Search for the cell housing the specified text and yield its [X, Y] center coordinate. 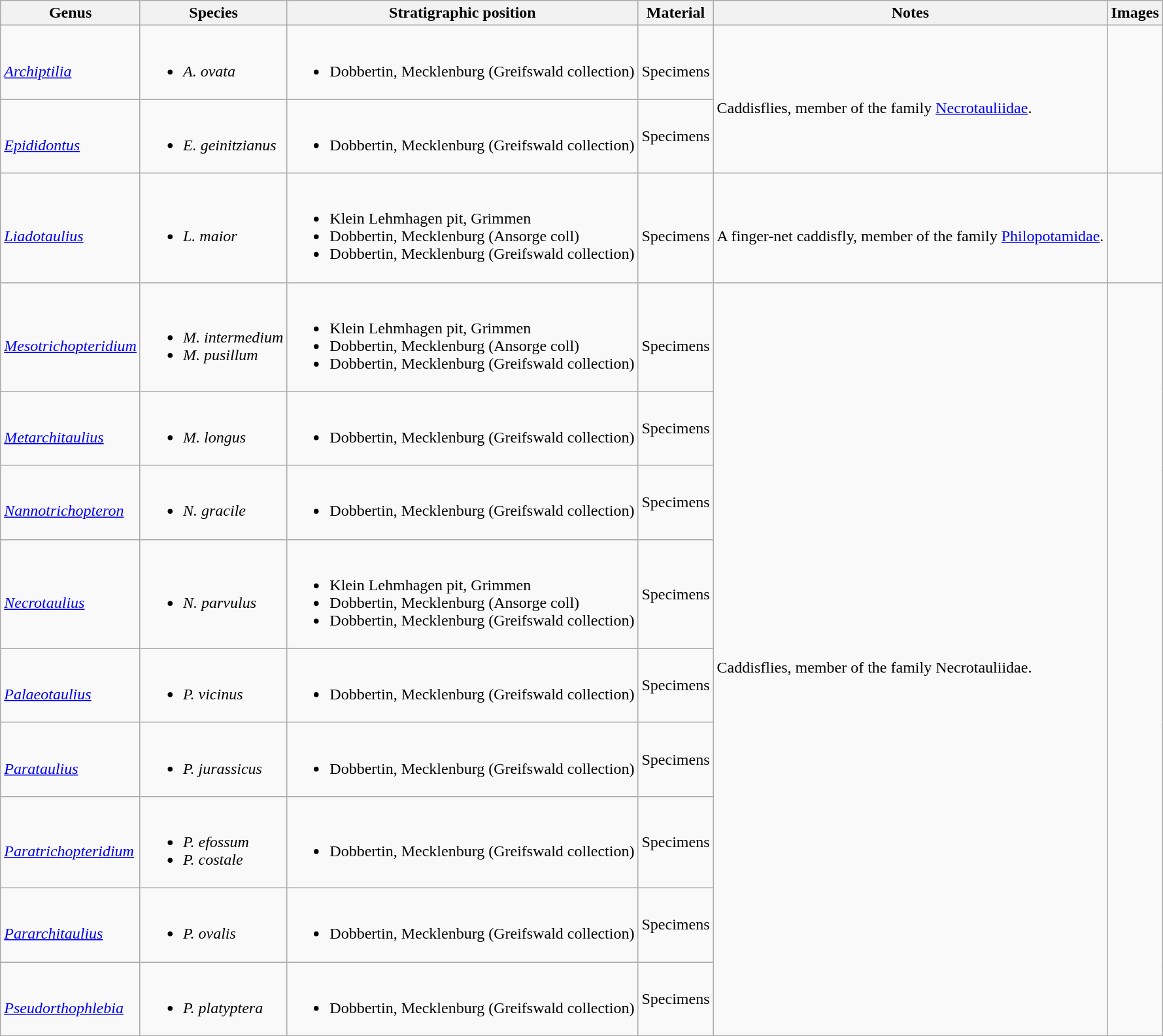
Pseudorthophlebia [71, 999]
A. ovata [213, 63]
P. platyptera [213, 999]
N. parvulus [213, 593]
Parataulius [71, 760]
Metarchitaulius [71, 429]
Epididontus [71, 136]
Pararchitaulius [71, 924]
P. vicinus [213, 685]
Mesotrichopteridium [71, 337]
A finger-net caddisfly, member of the family Philopotamidae. [910, 227]
N. gracile [213, 502]
L. maior [213, 227]
Archiptilia [71, 63]
Nannotrichopteron [71, 502]
P. efossumP. costale [213, 842]
Liadotaulius [71, 227]
Stratigraphic position [463, 13]
M. intermediumM. pusillum [213, 337]
Paratrichopteridium [71, 842]
P. ovalis [213, 924]
Necrotaulius [71, 593]
Notes [910, 13]
Genus [71, 13]
E. geinitzianus [213, 136]
M. longus [213, 429]
Palaeotaulius [71, 685]
Images [1135, 13]
Species [213, 13]
Material [676, 13]
P. jurassicus [213, 760]
